Locate the cell with the specified text and output its (X, Y) center coordinate. 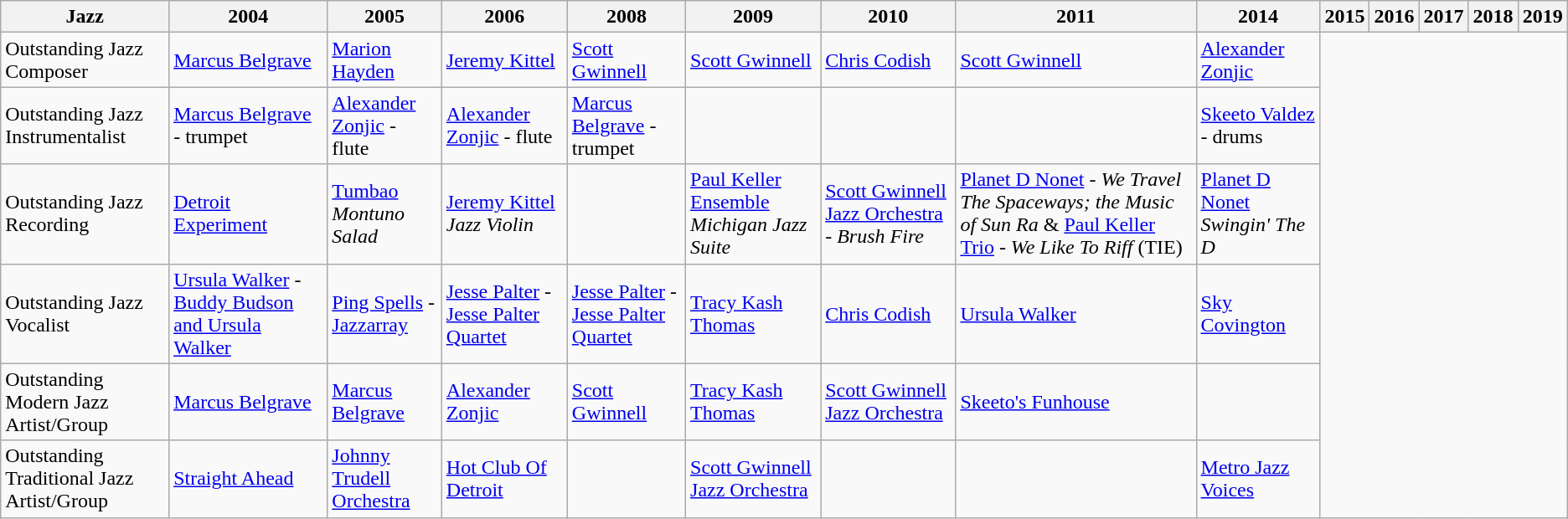
Jazz (85, 17)
2005 (384, 17)
Ursula Walker (1075, 313)
Marion Hayden (384, 60)
Scott Gwinnell Jazz Orchestra - Brush Fire (888, 214)
2018 (1493, 17)
Ursula Walker - Buddy Budson and Ursula Walker (248, 313)
Paul Keller Ensemble Michigan Jazz Suite (754, 214)
Ping Spells - Jazzarray (384, 313)
2016 (1394, 17)
2006 (504, 17)
Outstanding Jazz Recording (85, 214)
2015 (1345, 17)
Outstanding Jazz Vocalist (85, 313)
Planet D Nonet Swingin' The D (1258, 214)
2014 (1258, 17)
Skeeto's Funhouse (1075, 402)
Outstanding Traditional Jazz Artist/Group (85, 479)
Sky Covington (1258, 313)
Detroit Experiment (248, 214)
Johnny Trudell Orchestra (384, 479)
Outstanding Jazz Instrumentalist (85, 126)
Jeremy Kittel (504, 60)
2004 (248, 17)
2010 (888, 17)
Metro Jazz Voices (1258, 479)
Hot Club Of Detroit (504, 479)
2009 (754, 17)
Planet D Nonet - We Travel The Spaceways; the Music of Sun Ra & Paul Keller Trio - We Like To Riff (TIE) (1075, 214)
Straight Ahead (248, 479)
2019 (1543, 17)
2008 (627, 17)
Outstanding Jazz Composer (85, 60)
2011 (1075, 17)
Skeeto Valdez - drums (1258, 126)
Outstanding Modern Jazz Artist/Group (85, 402)
Jeremy Kittel Jazz Violin (504, 214)
Tumbao Montuno Salad (384, 214)
2017 (1444, 17)
